Extract the [X, Y] coordinate from the center of the cell holding the provided text.  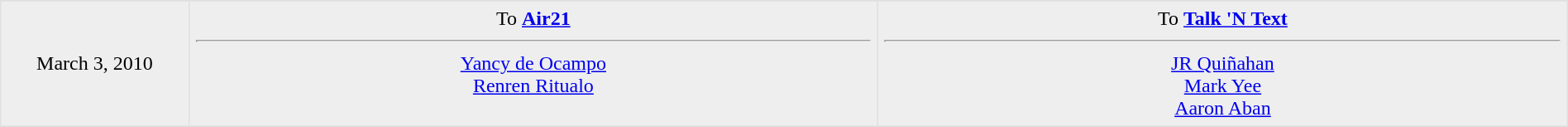
To Talk 'N TextJR QuiñahanMark YeeAaron Aban [1223, 64]
To Air21Yancy de OcampoRenren Ritualo [533, 64]
March 3, 2010 [94, 64]
